Return (x, y) of the center of cell containing provided text 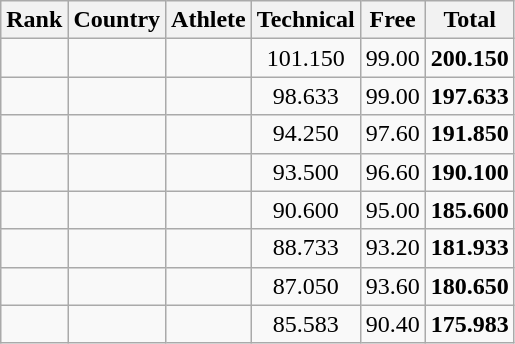
175.983 (470, 324)
96.60 (392, 172)
90.600 (306, 210)
97.60 (392, 134)
Free (392, 20)
101.150 (306, 58)
190.100 (470, 172)
95.00 (392, 210)
Country (117, 20)
90.40 (392, 324)
185.600 (470, 210)
200.150 (470, 58)
93.20 (392, 248)
Technical (306, 20)
85.583 (306, 324)
197.633 (470, 96)
93.60 (392, 286)
88.733 (306, 248)
191.850 (470, 134)
181.933 (470, 248)
94.250 (306, 134)
93.500 (306, 172)
87.050 (306, 286)
Total (470, 20)
180.650 (470, 286)
Rank (34, 20)
Athlete (209, 20)
98.633 (306, 96)
